For the text-containing cell, return its midpoint in [x, y] coordinate format. 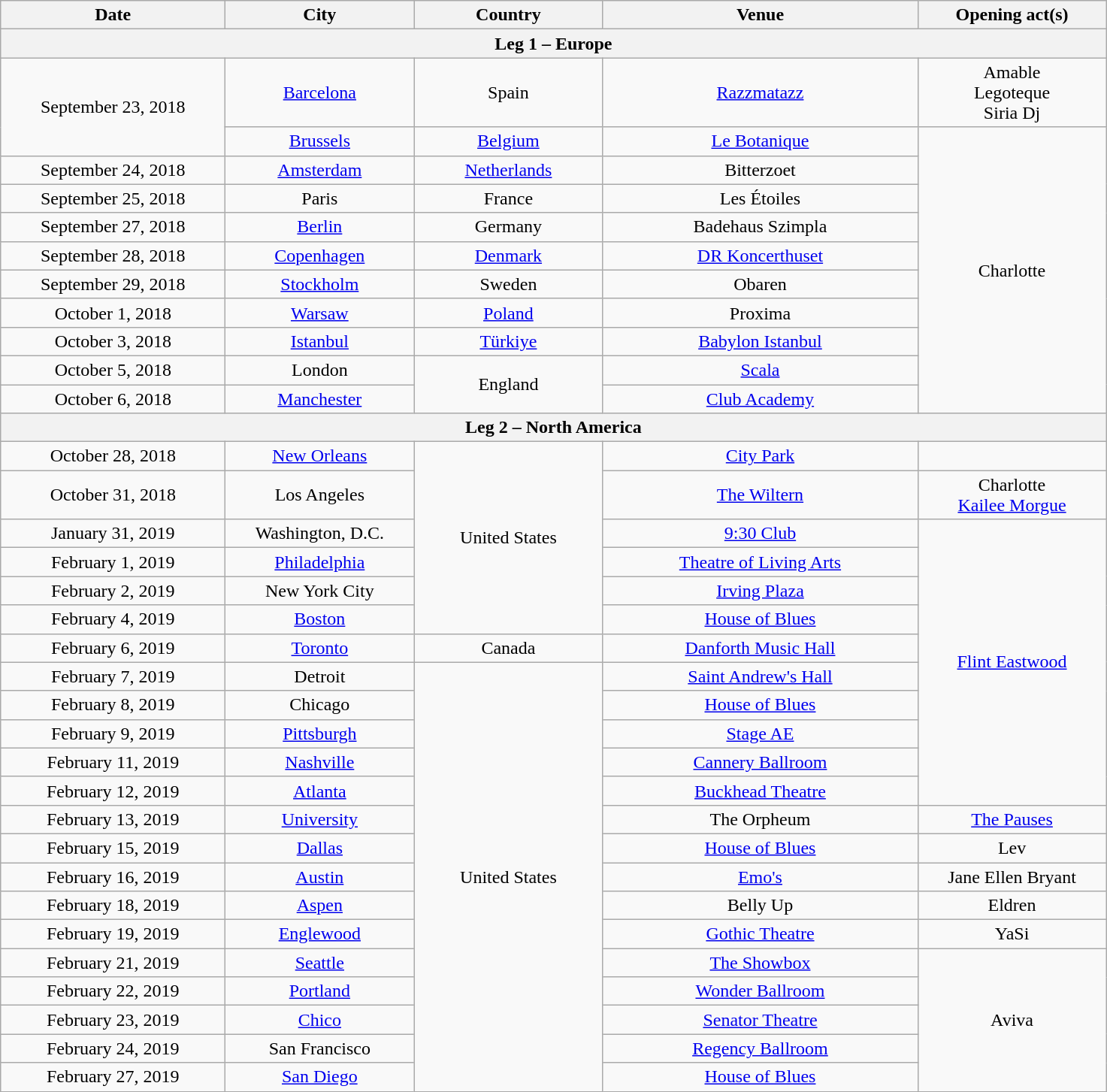
Belly Up [761, 906]
New York City [320, 591]
Lev [1012, 848]
Chico [320, 1020]
Obaren [761, 284]
Aviva [1012, 1020]
Emo's [761, 877]
Sweden [508, 284]
Seattle [320, 963]
February 15, 2019 [113, 848]
February 21, 2019 [113, 963]
University [320, 819]
YaSi [1012, 934]
Les Étoiles [761, 198]
Englewood [320, 934]
Amsterdam [320, 170]
September 24, 2018 [113, 170]
February 11, 2019 [113, 762]
San Diego [320, 1077]
The Orpheum [761, 819]
February 13, 2019 [113, 819]
City Park [761, 456]
February 19, 2019 [113, 934]
Proxima [761, 313]
Brussels [320, 141]
Danforth Music Hall [761, 648]
Istanbul [320, 341]
Portland [320, 991]
Stockholm [320, 284]
Türkiye [508, 341]
September 25, 2018 [113, 198]
San Francisco [320, 1048]
February 18, 2019 [113, 906]
AmableLegotequeSiria Dj [1012, 92]
Nashville [320, 762]
Atlanta [320, 791]
CharlotteKailee Morgue [1012, 495]
Copenhagen [320, 256]
New Orleans [320, 456]
February 1, 2019 [113, 562]
Babylon Istanbul [761, 341]
Bitterzoet [761, 170]
February 2, 2019 [113, 591]
Paris [320, 198]
Berlin [320, 227]
February 8, 2019 [113, 705]
City [320, 15]
October 1, 2018 [113, 313]
Netherlands [508, 170]
Regency Ballroom [761, 1048]
Los Angeles [320, 495]
Country [508, 15]
October 6, 2018 [113, 399]
Le Botanique [761, 141]
The Pauses [1012, 819]
Denmark [508, 256]
February 23, 2019 [113, 1020]
Club Academy [761, 399]
Cannery Ballroom [761, 762]
Theatre of Living Arts [761, 562]
October 31, 2018 [113, 495]
September 23, 2018 [113, 107]
February 4, 2019 [113, 619]
Irving Plaza [761, 591]
Leg 1 – Europe [553, 44]
February 24, 2019 [113, 1048]
Wonder Ballroom [761, 991]
Austin [320, 877]
February 12, 2019 [113, 791]
February 9, 2019 [113, 734]
Washington, D.C. [320, 534]
Germany [508, 227]
February 22, 2019 [113, 991]
Chicago [320, 705]
Pittsburgh [320, 734]
The Wiltern [761, 495]
Warsaw [320, 313]
Belgium [508, 141]
Canada [508, 648]
Gothic Theatre [761, 934]
September 28, 2018 [113, 256]
Buckhead Theatre [761, 791]
Venue [761, 15]
February 16, 2019 [113, 877]
Stage AE [761, 734]
Detroit [320, 676]
The Showbox [761, 963]
Senator Theatre [761, 1020]
Philadelphia [320, 562]
October 28, 2018 [113, 456]
September 27, 2018 [113, 227]
February 6, 2019 [113, 648]
Toronto [320, 648]
Jane Ellen Bryant [1012, 877]
Barcelona [320, 92]
Poland [508, 313]
January 31, 2019 [113, 534]
9:30 Club [761, 534]
Eldren [1012, 906]
Aspen [320, 906]
Boston [320, 619]
February 7, 2019 [113, 676]
September 29, 2018 [113, 284]
Razzmatazz [761, 92]
Opening act(s) [1012, 15]
London [320, 370]
Manchester [320, 399]
October 5, 2018 [113, 370]
Dallas [320, 848]
Scala [761, 370]
Leg 2 – North America [553, 428]
Spain [508, 92]
Date [113, 15]
February 27, 2019 [113, 1077]
Charlotte [1012, 271]
Badehaus Szimpla [761, 227]
England [508, 384]
Flint Eastwood [1012, 663]
Saint Andrew's Hall [761, 676]
October 3, 2018 [113, 341]
France [508, 198]
DR Koncerthuset [761, 256]
